Find where the given text appears and provide that cell's center as (X, Y) coordinate. 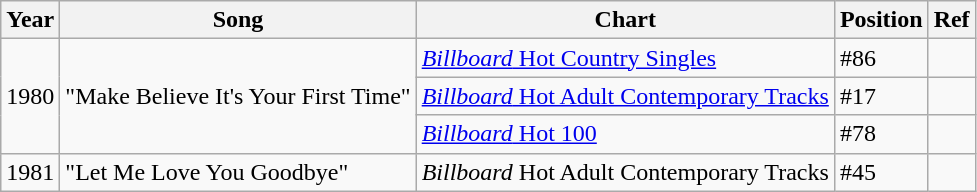
Ref (952, 20)
Year (30, 20)
Chart (625, 20)
"Let Me Love You Goodbye" (238, 172)
1980 (30, 96)
#86 (881, 58)
"Make Believe It's Your First Time" (238, 96)
Billboard Hot Country Singles (625, 58)
Song (238, 20)
#78 (881, 134)
#45 (881, 172)
Position (881, 20)
Billboard Hot 100 (625, 134)
1981 (30, 172)
#17 (881, 96)
